Detect which cell encompasses the target text, then output its (X, Y) center coordinate. 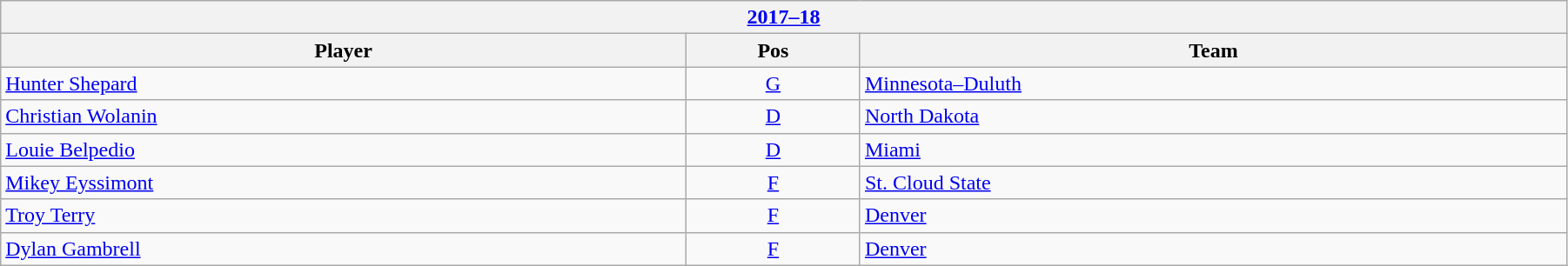
Minnesota–Duluth (1213, 83)
2017–18 (784, 17)
Pos (773, 50)
Hunter Shepard (344, 83)
Mikey Eyssimont (344, 183)
Louie Belpedio (344, 150)
St. Cloud State (1213, 183)
Miami (1213, 150)
Troy Terry (344, 216)
G (773, 83)
Dylan Gambrell (344, 249)
Team (1213, 50)
Christian Wolanin (344, 116)
Player (344, 50)
North Dakota (1213, 116)
